Search for the cell housing the specified text and yield its [x, y] center coordinate. 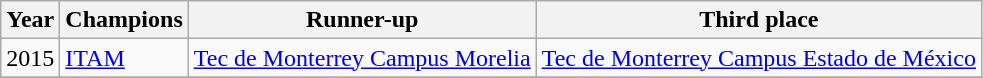
2015 [30, 58]
Tec de Monterrey Campus Estado de México [758, 58]
Runner-up [362, 20]
Third place [758, 20]
ITAM [124, 58]
Year [30, 20]
Champions [124, 20]
Tec de Monterrey Campus Morelia [362, 58]
